Pinpoint the cell where the given text exists, returning its (x, y) midpoint coordinate. 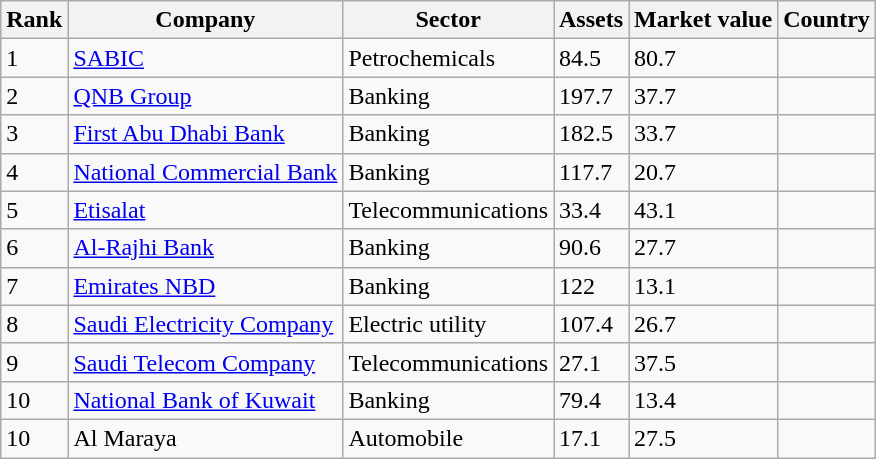
33.7 (704, 134)
6 (34, 248)
13.1 (704, 286)
Automobile (448, 438)
107.4 (592, 324)
37.5 (704, 362)
17.1 (592, 438)
Saudi Electricity Company (206, 324)
8 (34, 324)
2 (34, 96)
Emirates NBD (206, 286)
Sector (448, 20)
Al-Rajhi Bank (206, 248)
79.4 (592, 400)
33.4 (592, 210)
Etisalat (206, 210)
182.5 (592, 134)
37.7 (704, 96)
Al Maraya (206, 438)
27.5 (704, 438)
27.1 (592, 362)
197.7 (592, 96)
National Commercial Bank (206, 172)
90.6 (592, 248)
QNB Group (206, 96)
Rank (34, 20)
43.1 (704, 210)
9 (34, 362)
4 (34, 172)
Company (206, 20)
SABIC (206, 58)
Market value (704, 20)
First Abu Dhabi Bank (206, 134)
3 (34, 134)
Country (827, 20)
13.4 (704, 400)
Petrochemicals (448, 58)
Saudi Telecom Company (206, 362)
1 (34, 58)
Electric utility (448, 324)
7 (34, 286)
26.7 (704, 324)
84.5 (592, 58)
National Bank of Kuwait (206, 400)
Assets (592, 20)
117.7 (592, 172)
20.7 (704, 172)
27.7 (704, 248)
80.7 (704, 58)
5 (34, 210)
122 (592, 286)
